Output the [x, y] coordinate of the center of the cell containing the given text.  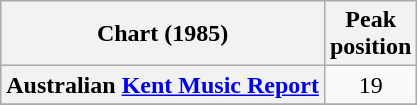
Australian Kent Music Report [163, 85]
Peakposition [370, 34]
19 [370, 85]
Chart (1985) [163, 34]
